Scan for the cell matching the given text and deliver its [X, Y] coordinate at center. 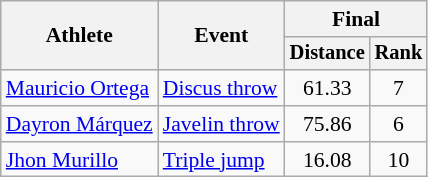
Javelin throw [222, 124]
6 [399, 124]
Discus throw [222, 88]
7 [399, 88]
Event [222, 36]
75.86 [328, 124]
Athlete [80, 36]
Dayron Márquez [80, 124]
Final [356, 19]
61.33 [328, 88]
Rank [399, 54]
Mauricio Ortega [80, 88]
Distance [328, 54]
